Search for the cell housing the specified text and yield its [x, y] center coordinate. 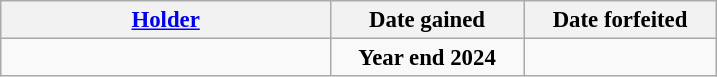
Date gained [428, 20]
Holder [166, 20]
Date forfeited [620, 20]
Year end 2024 [428, 58]
